Identify which cell holds the provided text, then report its (x, y) central coordinate. 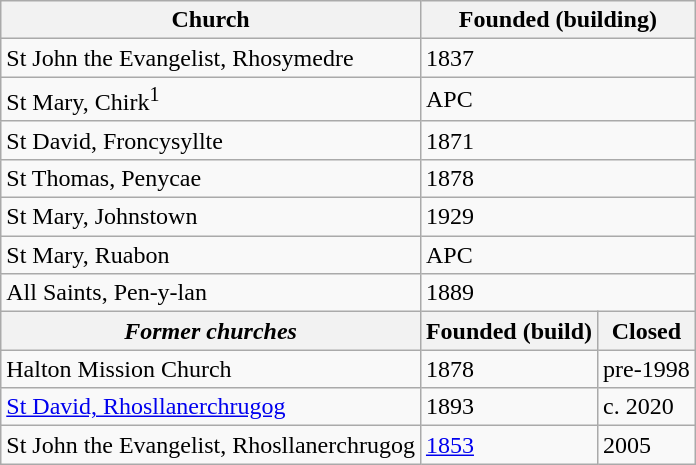
2005 (647, 445)
1871 (558, 140)
St Thomas, Penycae (211, 178)
St Mary, Chirk1 (211, 100)
1889 (558, 293)
All Saints, Pen-y-lan (211, 293)
St John the Evangelist, Rhosllanerchrugog (211, 445)
1929 (558, 217)
Founded (building) (558, 20)
pre-1998 (647, 369)
St David, Rhosllanerchrugog (211, 407)
St Mary, Ruabon (211, 255)
St David, Froncysyllte (211, 140)
Halton Mission Church (211, 369)
Closed (647, 331)
1893 (508, 407)
1853 (508, 445)
Founded (build) (508, 331)
St Mary, Johnstown (211, 217)
Church (211, 20)
Former churches (211, 331)
1837 (558, 58)
c. 2020 (647, 407)
St John the Evangelist, Rhosymedre (211, 58)
